Output the (X, Y) coordinate of the center of the cell containing the given text.  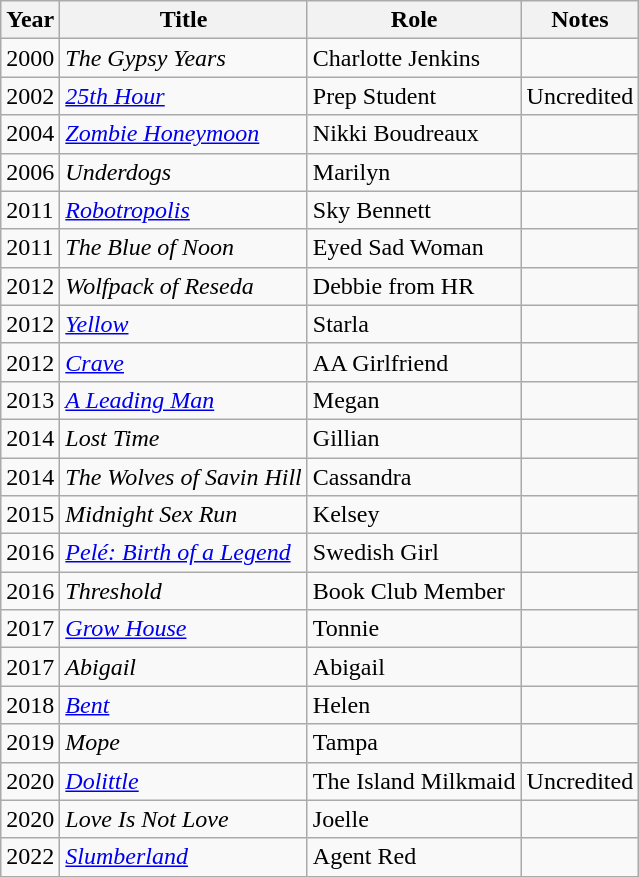
Underdogs (184, 172)
Tonnie (414, 629)
Joelle (414, 819)
Lost Time (184, 438)
A Leading Man (184, 400)
Love Is Not Love (184, 819)
Nikki Boudreaux (414, 134)
2002 (30, 96)
The Blue of Noon (184, 248)
Bent (184, 705)
Robotropolis (184, 210)
Dolittle (184, 781)
Title (184, 20)
2019 (30, 743)
Gillian (414, 438)
2015 (30, 515)
Starla (414, 324)
AA Girlfriend (414, 362)
Cassandra (414, 477)
2018 (30, 705)
Prep Student (414, 96)
Midnight Sex Run (184, 515)
Eyed Sad Woman (414, 248)
The Island Milkmaid (414, 781)
Notes (580, 20)
The Wolves of Savin Hill (184, 477)
Year (30, 20)
Crave (184, 362)
Yellow (184, 324)
Helen (414, 705)
Pelé: Birth of a Legend (184, 553)
Tampa (414, 743)
Wolfpack of Reseda (184, 286)
2022 (30, 857)
Marilyn (414, 172)
Mope (184, 743)
Grow House (184, 629)
Sky Bennett (414, 210)
Kelsey (414, 515)
Megan (414, 400)
Zombie Honeymoon (184, 134)
Swedish Girl (414, 553)
Agent Red (414, 857)
2006 (30, 172)
Charlotte Jenkins (414, 58)
25th Hour (184, 96)
The Gypsy Years (184, 58)
2004 (30, 134)
Threshold (184, 591)
Debbie from HR (414, 286)
Book Club Member (414, 591)
Slumberland (184, 857)
2013 (30, 400)
2000 (30, 58)
Role (414, 20)
